Identify which cell holds the provided text, then report its (x, y) central coordinate. 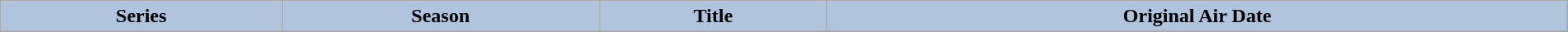
Original Air Date (1198, 16)
Title (713, 16)
Series (141, 16)
Season (441, 16)
